Output the [X, Y] coordinate of the center of the cell containing the given text.  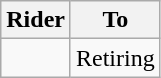
To [115, 20]
Retiring [115, 58]
Rider [36, 20]
